Search for the cell housing the specified text and yield its [X, Y] center coordinate. 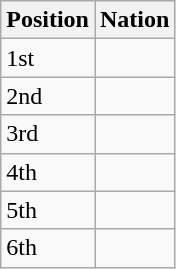
2nd [48, 96]
Position [48, 20]
5th [48, 210]
4th [48, 172]
1st [48, 58]
Nation [134, 20]
6th [48, 248]
3rd [48, 134]
